Return [X, Y] of the center of cell containing provided text 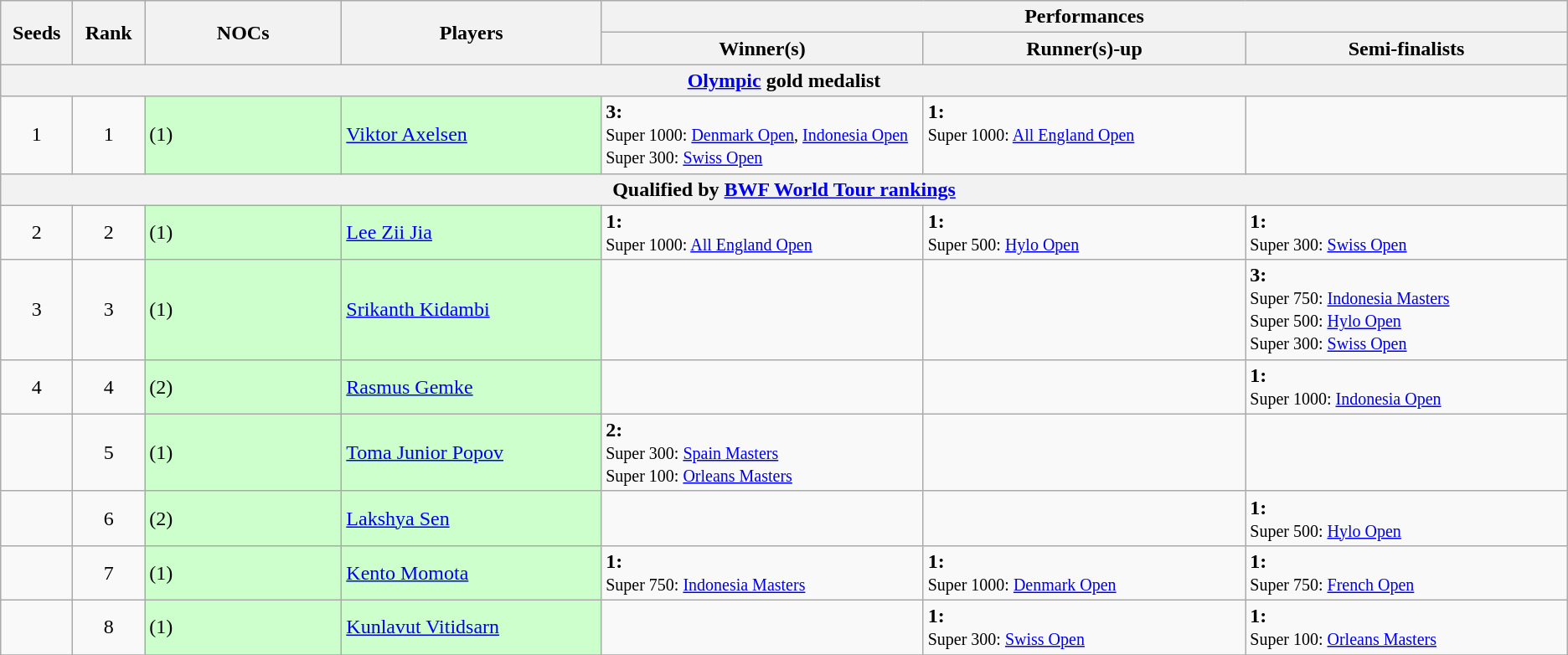
3:Super 750: Indonesia MastersSuper 500: Hylo OpenSuper 300: Swiss Open [1406, 310]
5 [109, 452]
2:Super 300: Spain MastersSuper 100: Orleans Masters [762, 452]
Srikanth Kidambi [472, 310]
Lakshya Sen [472, 518]
Kento Momota [472, 573]
7 [109, 573]
Rasmus Gemke [472, 387]
Olympic gold medalist [784, 80]
Lee Zii Jia [472, 233]
Toma Junior Popov [472, 452]
1:Super 750: Indonesia Masters [762, 573]
Semi-finalists [1406, 49]
Viktor Axelsen [472, 135]
Runner(s)-up [1084, 49]
8 [109, 627]
6 [109, 518]
Performances [1085, 17]
Seeds [37, 33]
3:Super 1000: Denmark Open, Indonesia OpenSuper 300: Swiss Open [762, 135]
NOCs [243, 33]
1:Super 1000: Denmark Open [1084, 573]
Players [472, 33]
Rank [109, 33]
1:Super 750: French Open [1406, 573]
1:Super 100: Orleans Masters [1406, 627]
Qualified by BWF World Tour rankings [784, 189]
Winner(s) [762, 49]
1:Super 1000: Indonesia Open [1406, 387]
Kunlavut Vitidsarn [472, 627]
